Determine the [X, Y] coordinate at the center of the cell enclosing the given text.  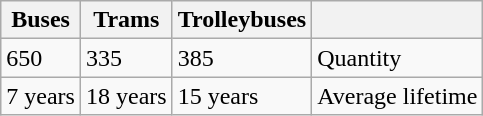
18 years [126, 96]
Quantity [398, 58]
335 [126, 58]
Average lifetime [398, 96]
650 [41, 58]
Buses [41, 20]
7 years [41, 96]
15 years [242, 96]
Trolleybuses [242, 20]
Trams [126, 20]
385 [242, 58]
